Pinpoint the cell where the given text exists, returning its [X, Y] midpoint coordinate. 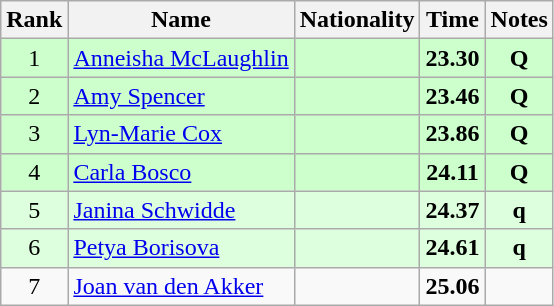
Joan van den Akker [181, 286]
Lyn-Marie Cox [181, 134]
2 [34, 96]
23.30 [452, 58]
24.11 [452, 172]
25.06 [452, 286]
Notes [519, 20]
23.86 [452, 134]
6 [34, 248]
Nationality [357, 20]
Name [181, 20]
3 [34, 134]
4 [34, 172]
1 [34, 58]
7 [34, 286]
Rank [34, 20]
Amy Spencer [181, 96]
Anneisha McLaughlin [181, 58]
Time [452, 20]
5 [34, 210]
Carla Bosco [181, 172]
24.61 [452, 248]
Petya Borisova [181, 248]
23.46 [452, 96]
24.37 [452, 210]
Janina Schwidde [181, 210]
